Identify which cell holds the provided text, then report its [x, y] central coordinate. 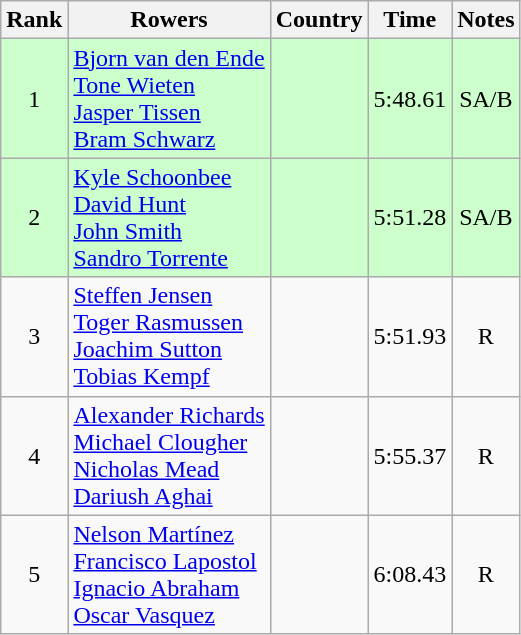
5:51.28 [410, 218]
2 [34, 218]
Kyle SchoonbeeDavid HuntJohn SmithSandro Torrente [169, 218]
4 [34, 456]
Country [319, 20]
Nelson MartínezFrancisco LapostolIgnacio AbrahamOscar Vasquez [169, 574]
Notes [486, 20]
Rowers [169, 20]
5 [34, 574]
Bjorn van den EndeTone WietenJasper TissenBram Schwarz [169, 98]
Rank [34, 20]
5:55.37 [410, 456]
1 [34, 98]
6:08.43 [410, 574]
Steffen JensenToger RasmussenJoachim SuttonTobias Kempf [169, 336]
Time [410, 20]
5:51.93 [410, 336]
Alexander RichardsMichael ClougherNicholas MeadDariush Aghai [169, 456]
3 [34, 336]
5:48.61 [410, 98]
